Find where the given text appears and provide that cell's center as [X, Y] coordinate. 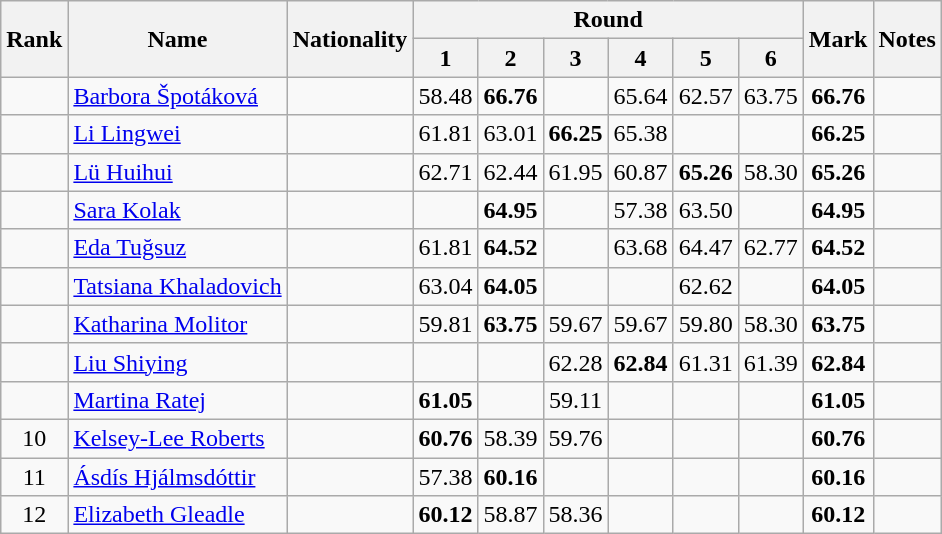
Lü Huihui [178, 172]
60.87 [640, 172]
Name [178, 39]
65.64 [640, 96]
5 [706, 58]
Rank [34, 39]
61.39 [770, 362]
62.71 [446, 172]
58.48 [446, 96]
Elizabeth Gleadle [178, 515]
63.50 [706, 210]
Barbora Špotáková [178, 96]
Mark [838, 39]
Li Lingwei [178, 134]
58.39 [510, 438]
58.36 [576, 515]
63.01 [510, 134]
62.44 [510, 172]
Round [608, 20]
Tatsiana Khaladovich [178, 286]
62.77 [770, 248]
63.68 [640, 248]
Liu Shiying [178, 362]
61.95 [576, 172]
64.47 [706, 248]
2 [510, 58]
Nationality [350, 39]
Sara Kolak [178, 210]
58.87 [510, 515]
Katharina Molitor [178, 324]
Ásdís Hjálmsdóttir [178, 477]
11 [34, 477]
Eda Tuğsuz [178, 248]
Kelsey-Lee Roberts [178, 438]
63.04 [446, 286]
59.81 [446, 324]
1 [446, 58]
62.28 [576, 362]
61.31 [706, 362]
59.76 [576, 438]
62.62 [706, 286]
65.38 [640, 134]
Martina Ratej [178, 400]
6 [770, 58]
59.80 [706, 324]
3 [576, 58]
62.57 [706, 96]
4 [640, 58]
10 [34, 438]
12 [34, 515]
Notes [907, 39]
59.11 [576, 400]
